Pinpoint the cell where the given text exists, returning its (x, y) midpoint coordinate. 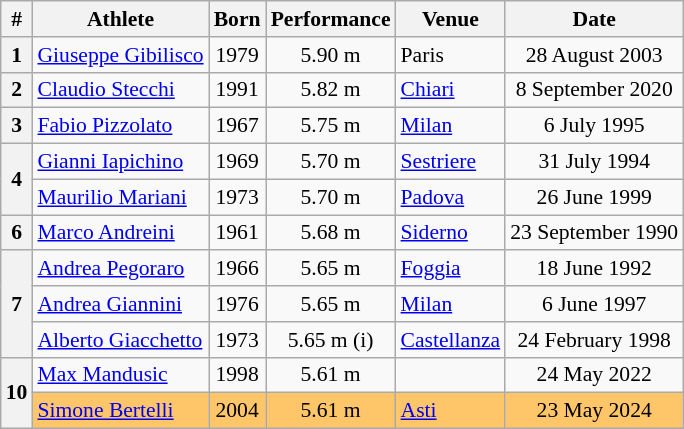
23 May 2024 (594, 411)
Asti (451, 411)
5.65 m (i) (331, 340)
Max Mandusic (120, 375)
24 May 2022 (594, 375)
31 July 1994 (594, 162)
7 (17, 304)
Andrea Pegoraro (120, 269)
Gianni Iapichino (120, 162)
3 (17, 126)
10 (17, 392)
8 September 2020 (594, 90)
Paris (451, 55)
1979 (238, 55)
Chiari (451, 90)
1 (17, 55)
Fabio Pizzolato (120, 126)
26 June 1999 (594, 197)
1961 (238, 233)
24 February 1998 (594, 340)
6 (17, 233)
18 June 1992 (594, 269)
1998 (238, 375)
Castellanza (451, 340)
Giuseppe Gibilisco (120, 55)
1966 (238, 269)
Alberto Giacchetto (120, 340)
Sestriere (451, 162)
1969 (238, 162)
4 (17, 180)
5.90 m (331, 55)
6 July 1995 (594, 126)
2004 (238, 411)
Andrea Giannini (120, 304)
Foggia (451, 269)
1976 (238, 304)
Padova (451, 197)
1967 (238, 126)
23 September 1990 (594, 233)
Performance (331, 19)
5.68 m (331, 233)
Venue (451, 19)
28 August 2003 (594, 55)
1991 (238, 90)
Born (238, 19)
Date (594, 19)
# (17, 19)
5.75 m (331, 126)
Maurilio Mariani (120, 197)
5.82 m (331, 90)
Athlete (120, 19)
Marco Andreini (120, 233)
Claudio Stecchi (120, 90)
6 June 1997 (594, 304)
Simone Bertelli (120, 411)
Siderno (451, 233)
2 (17, 90)
